Output the (X, Y) coordinate of the center of the cell containing the given text.  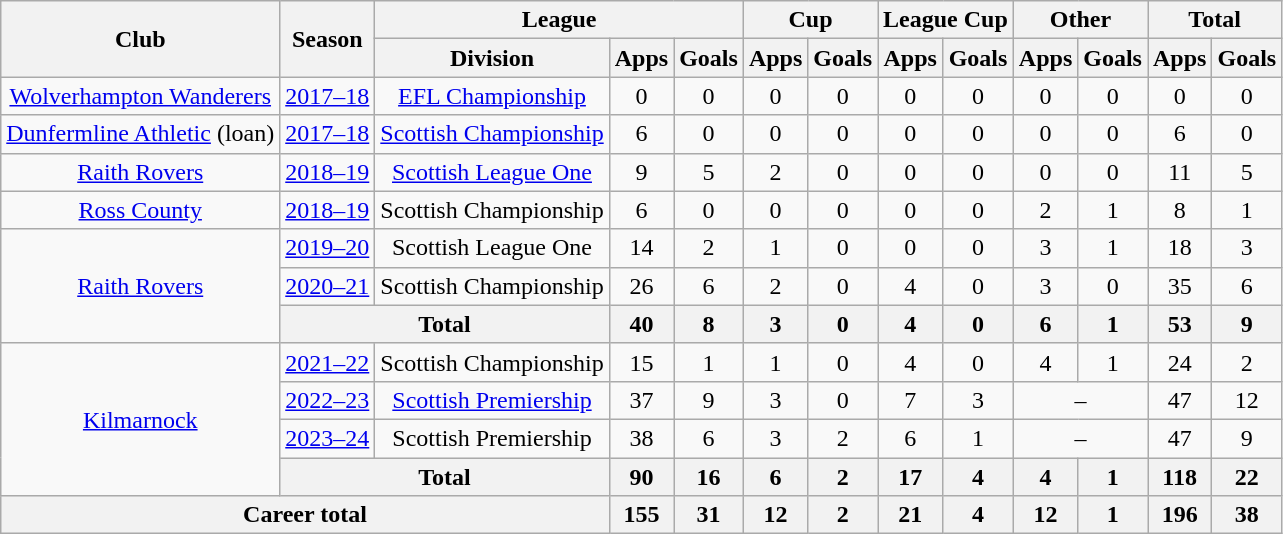
2023–24 (328, 438)
Club (140, 39)
16 (709, 477)
26 (641, 286)
League (560, 20)
League Cup (946, 20)
Ross County (140, 210)
2021–22 (328, 362)
40 (641, 324)
22 (1247, 477)
Kilmarnock (140, 419)
37 (641, 400)
Other (1080, 20)
90 (641, 477)
31 (709, 515)
14 (641, 248)
11 (1180, 172)
155 (641, 515)
2020–21 (328, 286)
EFL Championship (492, 96)
7 (910, 400)
17 (910, 477)
Cup (810, 20)
Career total (305, 515)
Season (328, 39)
2019–20 (328, 248)
Dunfermline Athletic (loan) (140, 134)
196 (1180, 515)
2022–23 (328, 400)
18 (1180, 248)
Wolverhampton Wanderers (140, 96)
35 (1180, 286)
118 (1180, 477)
24 (1180, 362)
21 (910, 515)
53 (1180, 324)
Division (492, 58)
15 (641, 362)
